Scan for the cell matching the given text and deliver its (x, y) coordinate at center. 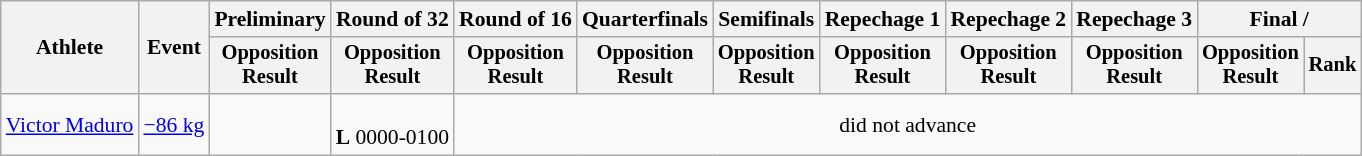
Repechage 2 (1008, 19)
Rank (1333, 66)
−86 kg (174, 124)
Round of 16 (516, 19)
Victor Maduro (70, 124)
L 0000-0100 (392, 124)
Repechage 3 (1134, 19)
Preliminary (270, 19)
Final / (1279, 19)
Semifinals (766, 19)
Event (174, 48)
Round of 32 (392, 19)
Quarterfinals (645, 19)
Athlete (70, 48)
did not advance (908, 124)
Repechage 1 (883, 19)
